From the cell containing the given text, extract its center point as (X, Y) coordinate. 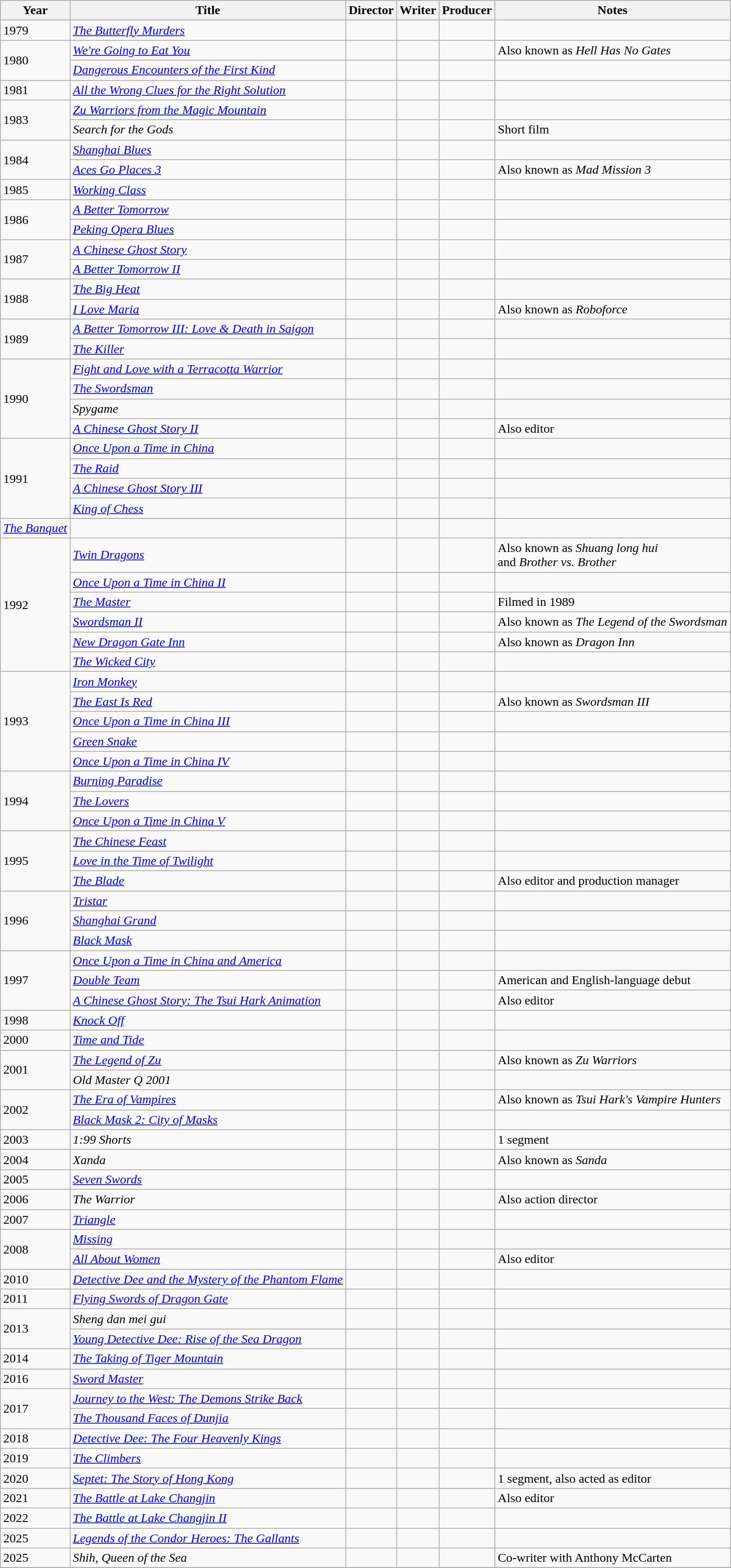
2011 (36, 1299)
Legends of the Condor Heroes: The Gallants (208, 1538)
1994 (36, 801)
The Battle at Lake Changjin II (208, 1518)
The Lovers (208, 801)
Dangerous Encounters of the First Kind (208, 70)
Once Upon a Time in China III (208, 721)
2021 (36, 1498)
Sheng dan mei gui (208, 1319)
The Killer (208, 349)
Shanghai Grand (208, 921)
1987 (36, 260)
2013 (36, 1329)
Tristar (208, 900)
Double Team (208, 980)
A Chinese Ghost Story III (208, 488)
Title (208, 10)
2008 (36, 1249)
2005 (36, 1179)
Green Snake (208, 741)
Search for the Gods (208, 130)
Shih, Queen of the Sea (208, 1558)
A Better Tomorrow III: Love & Death in Saigon (208, 329)
2017 (36, 1408)
Burning Paradise (208, 781)
All About Women (208, 1259)
1983 (36, 120)
We're Going to Eat You (208, 50)
Detective Dee and the Mystery of the Phantom Flame (208, 1279)
The Raid (208, 468)
Producer (467, 10)
1996 (36, 920)
The Banquet (36, 528)
Time and Tide (208, 1040)
Xanda (208, 1159)
Also known as Zu Warriors (613, 1060)
Spygame (208, 409)
Detective Dee: The Four Heavenly Kings (208, 1438)
The Wicked City (208, 662)
The Legend of Zu (208, 1060)
2006 (36, 1199)
Filmed in 1989 (613, 602)
2010 (36, 1279)
Also known as Dragon Inn (613, 642)
Year (36, 10)
Flying Swords of Dragon Gate (208, 1299)
1991 (36, 478)
Also editor and production manager (613, 881)
Shanghai Blues (208, 150)
Young Detective Dee: Rise of the Sea Dragon (208, 1339)
Also known as The Legend of the Swordsman (613, 622)
2018 (36, 1438)
The Butterfly Murders (208, 30)
The Taking of Tiger Mountain (208, 1359)
A Better Tomorrow II (208, 269)
Sword Master (208, 1379)
1984 (36, 160)
Knock Off (208, 1020)
Black Mask (208, 941)
Swordsman II (208, 622)
1985 (36, 189)
1997 (36, 980)
Also known as Tsui Hark's Vampire Hunters (613, 1100)
Short film (613, 130)
2004 (36, 1159)
1988 (36, 299)
New Dragon Gate Inn (208, 642)
The Climbers (208, 1458)
Also known as Mad Mission 3 (613, 170)
I Love Maria (208, 309)
All the Wrong Clues for the Right Solution (208, 90)
The Chinese Feast (208, 841)
The Blade (208, 881)
American and English-language debut (613, 980)
Also known as Swordsman III (613, 702)
Writer (418, 10)
The Swordsman (208, 389)
Working Class (208, 189)
Twin Dragons (208, 555)
2014 (36, 1359)
1 segment (613, 1140)
The Battle at Lake Changjin (208, 1498)
1979 (36, 30)
2020 (36, 1478)
2000 (36, 1040)
Fight and Love with a Terracotta Warrior (208, 369)
1 segment, also acted as editor (613, 1478)
2016 (36, 1379)
1993 (36, 721)
Once Upon a Time in China II (208, 582)
Black Mask 2: City of Masks (208, 1120)
1981 (36, 90)
The Thousand Faces of Dunjia (208, 1418)
1992 (36, 605)
Also known as Shuang long huiand Brother vs. Brother (613, 555)
2003 (36, 1140)
2002 (36, 1110)
A Chinese Ghost Story II (208, 428)
Love in the Time of Twilight (208, 861)
Septet: The Story of Hong Kong (208, 1478)
A Better Tomorrow (208, 209)
Once Upon a Time in China (208, 448)
Missing (208, 1239)
2019 (36, 1458)
The Master (208, 602)
1998 (36, 1020)
2007 (36, 1220)
Once Upon a Time in China IV (208, 761)
2022 (36, 1518)
Also known as Roboforce (613, 309)
The East Is Red (208, 702)
Zu Warriors from the Magic Mountain (208, 110)
Also known as Sanda (613, 1159)
1986 (36, 219)
Also action director (613, 1199)
Journey to the West: The Demons Strike Back (208, 1398)
Aces Go Places 3 (208, 170)
1:99 Shorts (208, 1140)
A Chinese Ghost Story: The Tsui Hark Animation (208, 1000)
Old Master Q 2001 (208, 1080)
1989 (36, 339)
1980 (36, 60)
Notes (613, 10)
2001 (36, 1070)
The Era of Vampires (208, 1100)
Once Upon a Time in China V (208, 821)
Iron Monkey (208, 682)
1995 (36, 861)
Peking Opera Blues (208, 229)
Seven Swords (208, 1179)
King of Chess (208, 508)
The Warrior (208, 1199)
1990 (36, 399)
Co-writer with Anthony McCarten (613, 1558)
The Big Heat (208, 289)
A Chinese Ghost Story (208, 250)
Director (372, 10)
Triangle (208, 1220)
Once Upon a Time in China and America (208, 961)
Also known as Hell Has No Gates (613, 50)
